Detect which cell encompasses the target text, then output its (X, Y) center coordinate. 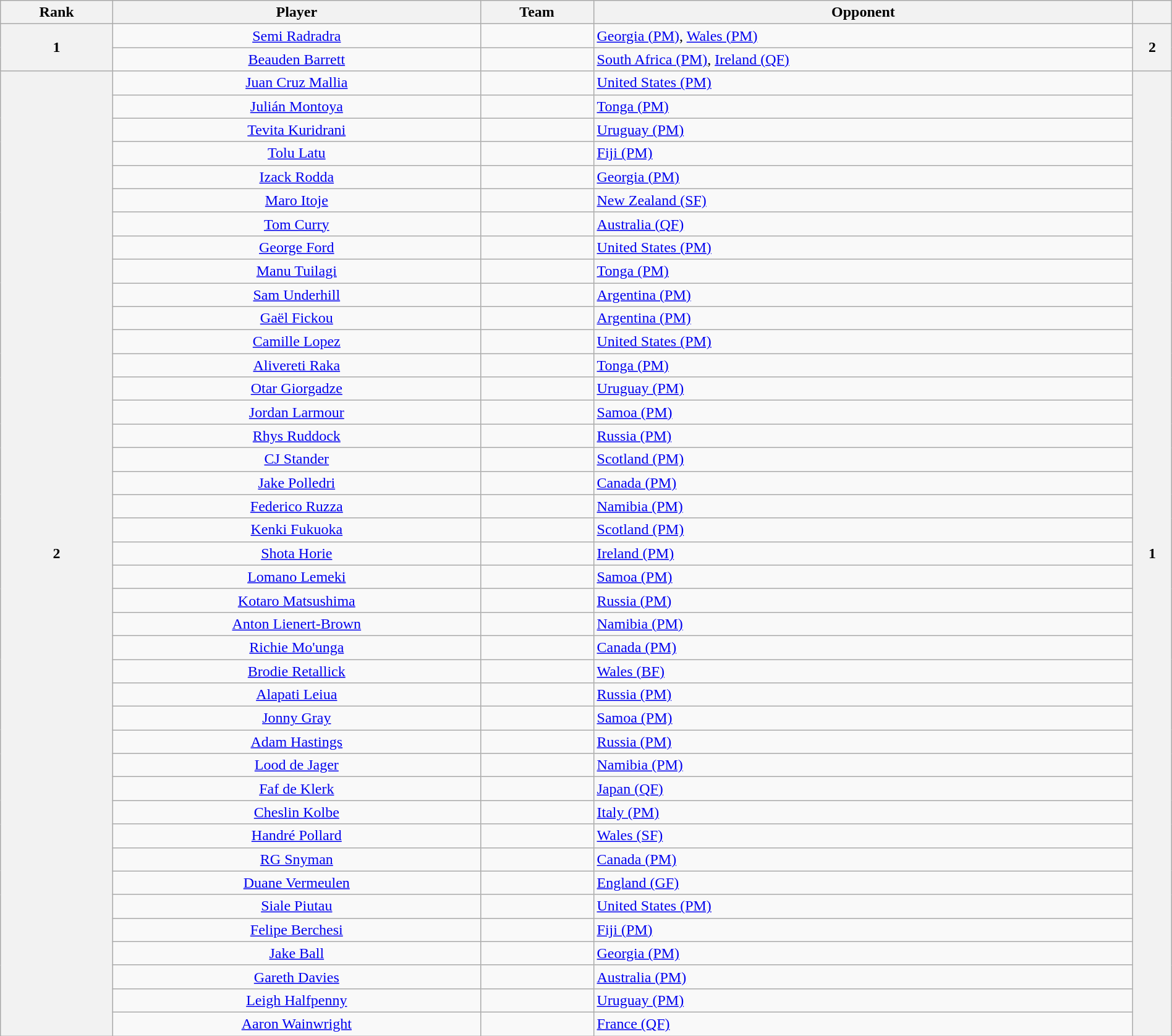
Lood de Jager (297, 765)
Izack Rodda (297, 177)
Jake Ball (297, 953)
RG Snyman (297, 859)
Shota Horie (297, 553)
Brodie Retallick (297, 671)
Duane Vermeulen (297, 883)
Ireland (PM) (863, 553)
Australia (QF) (863, 224)
England (GF) (863, 883)
Siale Piutau (297, 906)
Wales (SF) (863, 836)
Tolu Latu (297, 153)
Handré Pollard (297, 836)
France (QF) (863, 1024)
Alivereti Raka (297, 365)
Sam Underhill (297, 295)
Richie Mo'unga (297, 647)
Georgia (PM), Wales (PM) (863, 36)
Anton Lienert-Brown (297, 624)
Kenki Fukuoka (297, 530)
George Ford (297, 247)
Jake Polledri (297, 483)
Adam Hastings (297, 742)
Gaël Fickou (297, 318)
Italy (PM) (863, 812)
Wales (BF) (863, 671)
Tevita Kuridrani (297, 130)
Camille Lopez (297, 342)
Faf de Klerk (297, 789)
Jonny Gray (297, 718)
Player (297, 12)
Julián Montoya (297, 106)
Semi Radradra (297, 36)
Otar Giorgadze (297, 389)
Maro Itoje (297, 200)
Juan Cruz Mallia (297, 83)
Federico Ruzza (297, 506)
Aaron Wainwright (297, 1024)
New Zealand (SF) (863, 200)
Rhys Ruddock (297, 436)
Opponent (863, 12)
Japan (QF) (863, 789)
Beauden Barrett (297, 59)
Kotaro Matsushima (297, 600)
Manu Tuilagi (297, 271)
Alapati Leiua (297, 695)
Cheslin Kolbe (297, 812)
Gareth Davies (297, 977)
Leigh Halfpenny (297, 1000)
Lomano Lemeki (297, 577)
Jordan Larmour (297, 412)
CJ Stander (297, 459)
Rank (57, 12)
Australia (PM) (863, 977)
Team (537, 12)
South Africa (PM), Ireland (QF) (863, 59)
Felipe Berchesi (297, 930)
Tom Curry (297, 224)
